Return [x, y] of the center of cell containing provided text 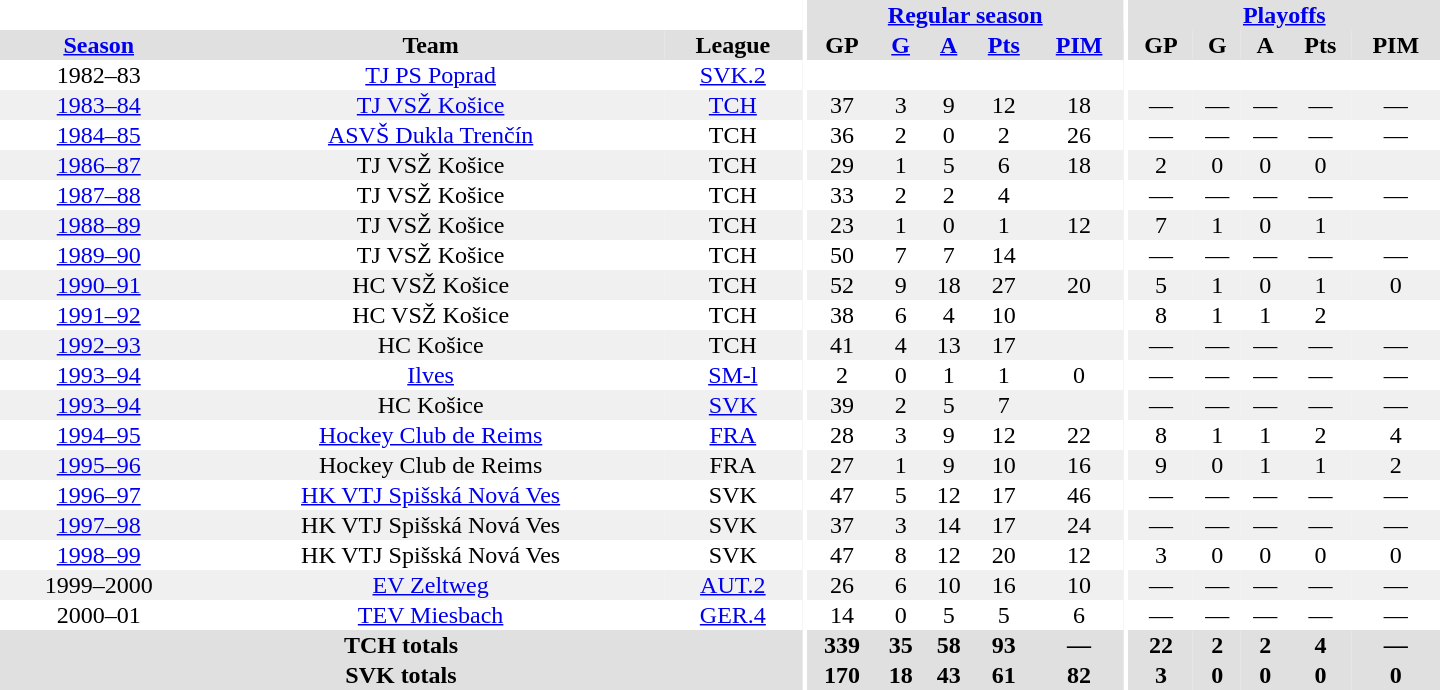
Playoffs [1284, 15]
1994–95 [98, 435]
TCH totals [401, 645]
2000–01 [98, 615]
33 [842, 195]
1997–98 [98, 525]
EV Zeltweg [430, 585]
AUT.2 [733, 585]
1982–83 [98, 75]
43 [949, 675]
58 [949, 645]
Season [98, 45]
TEV Miesbach [430, 615]
Ilves [430, 375]
23 [842, 225]
1998–99 [98, 555]
13 [949, 345]
35 [901, 645]
38 [842, 315]
1995–96 [98, 465]
82 [1079, 675]
League [733, 45]
29 [842, 165]
1987–88 [98, 195]
1999–2000 [98, 585]
41 [842, 345]
1988–89 [98, 225]
SVK.2 [733, 75]
1992–93 [98, 345]
1986–87 [98, 165]
ASVŠ Dukla Trenčín [430, 135]
Team [430, 45]
1991–92 [98, 315]
52 [842, 285]
36 [842, 135]
1990–91 [98, 285]
339 [842, 645]
TJ PS Poprad [430, 75]
SVK totals [401, 675]
93 [1004, 645]
1983–84 [98, 105]
1989–90 [98, 255]
170 [842, 675]
61 [1004, 675]
50 [842, 255]
Regular season [965, 15]
39 [842, 405]
GER.4 [733, 615]
1984–85 [98, 135]
28 [842, 435]
1996–97 [98, 495]
46 [1079, 495]
24 [1079, 525]
SM-l [733, 375]
